Pinpoint the cell where the given text exists, returning its [X, Y] midpoint coordinate. 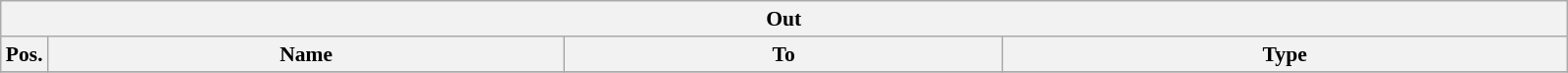
Name [306, 54]
Type [1285, 54]
Pos. [25, 54]
To [784, 54]
Out [784, 19]
